Output the (x, y) coordinate of the center of the cell containing the given text.  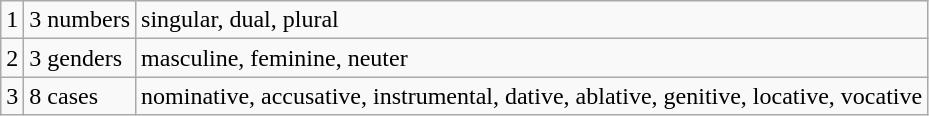
masculine, feminine, neuter (532, 58)
8 cases (80, 96)
nominative, accusative, instrumental, dative, ablative, genitive, locative, vocative (532, 96)
1 (12, 20)
2 (12, 58)
3 (12, 96)
3 genders (80, 58)
3 numbers (80, 20)
singular, dual, plural (532, 20)
